Detect which cell encompasses the target text, then output its [x, y] center coordinate. 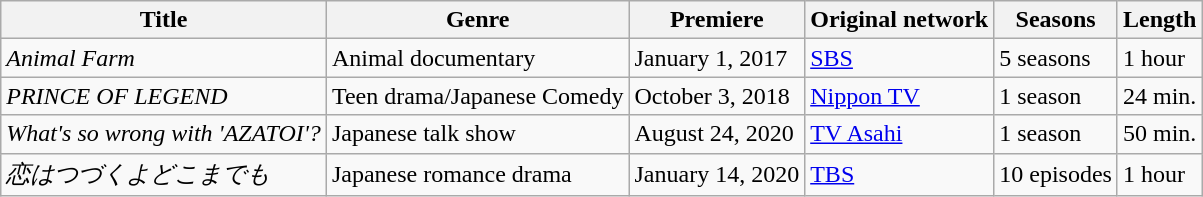
Length [1159, 20]
Japanese romance drama [478, 174]
Animal documentary [478, 58]
Animal Farm [164, 58]
SBS [900, 58]
Nippon TV [900, 96]
TV Asahi [900, 134]
August 24, 2020 [717, 134]
Title [164, 20]
10 episodes [1056, 174]
October 3, 2018 [717, 96]
5 seasons [1056, 58]
Seasons [1056, 20]
Original network [900, 20]
What's so wrong with 'AZATOI'? [164, 134]
Premiere [717, 20]
50 min. [1159, 134]
PRINCE OF LEGEND [164, 96]
Teen drama/Japanese Comedy [478, 96]
January 14, 2020 [717, 174]
24 min. [1159, 96]
January 1, 2017 [717, 58]
恋はつづくよどこまでも [164, 174]
Genre [478, 20]
Japanese talk show [478, 134]
TBS [900, 174]
